Provide the [X, Y] coordinate of the cell's center where the given text is located.  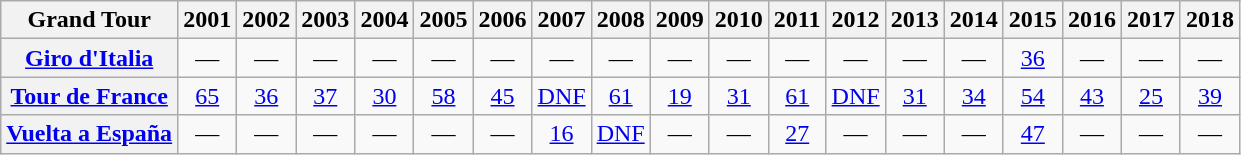
Giro d'Italia [90, 58]
34 [974, 96]
2012 [856, 20]
2009 [680, 20]
16 [562, 134]
2008 [620, 20]
27 [797, 134]
2011 [797, 20]
25 [1150, 96]
2013 [914, 20]
19 [680, 96]
2015 [1032, 20]
2003 [326, 20]
Vuelta a España [90, 134]
2005 [444, 20]
45 [502, 96]
Grand Tour [90, 20]
30 [384, 96]
Tour de France [90, 96]
43 [1092, 96]
65 [208, 96]
2001 [208, 20]
58 [444, 96]
2018 [1210, 20]
2016 [1092, 20]
2007 [562, 20]
54 [1032, 96]
39 [1210, 96]
2006 [502, 20]
2004 [384, 20]
47 [1032, 134]
2014 [974, 20]
2010 [738, 20]
2002 [266, 20]
37 [326, 96]
2017 [1150, 20]
